Scan for the cell matching the given text and deliver its [X, Y] coordinate at center. 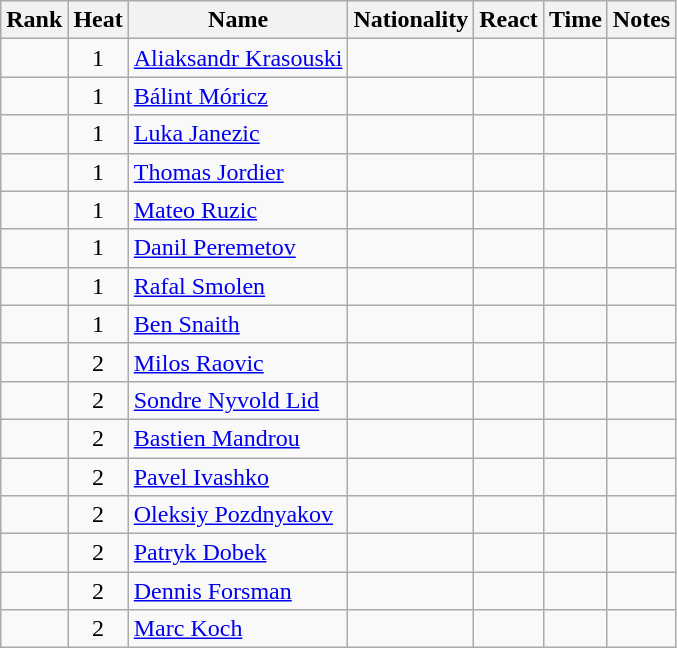
Ben Snaith [238, 324]
Aliaksandr Krasouski [238, 58]
Marc Koch [238, 629]
React [509, 20]
Bastien Mandrou [238, 438]
Nationality [411, 20]
Dennis Forsman [238, 591]
Time [575, 20]
Mateo Ruzic [238, 210]
Pavel Ivashko [238, 477]
Danil Peremetov [238, 248]
Patryk Dobek [238, 553]
Notes [641, 20]
Thomas Jordier [238, 172]
Rank [34, 20]
Bálint Móricz [238, 96]
Heat [98, 20]
Rafal Smolen [238, 286]
Oleksiy Pozdnyakov [238, 515]
Milos Raovic [238, 362]
Name [238, 20]
Sondre Nyvold Lid [238, 400]
Luka Janezic [238, 134]
